Return [x, y] of the center of cell containing provided text 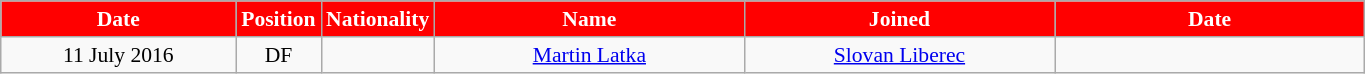
Joined [899, 19]
Name [589, 19]
Slovan Liberec [899, 55]
11 July 2016 [118, 55]
DF [278, 55]
Position [278, 19]
Martin Latka [589, 55]
Nationality [378, 19]
